Extract the (X, Y) coordinate from the center of the cell holding the provided text.  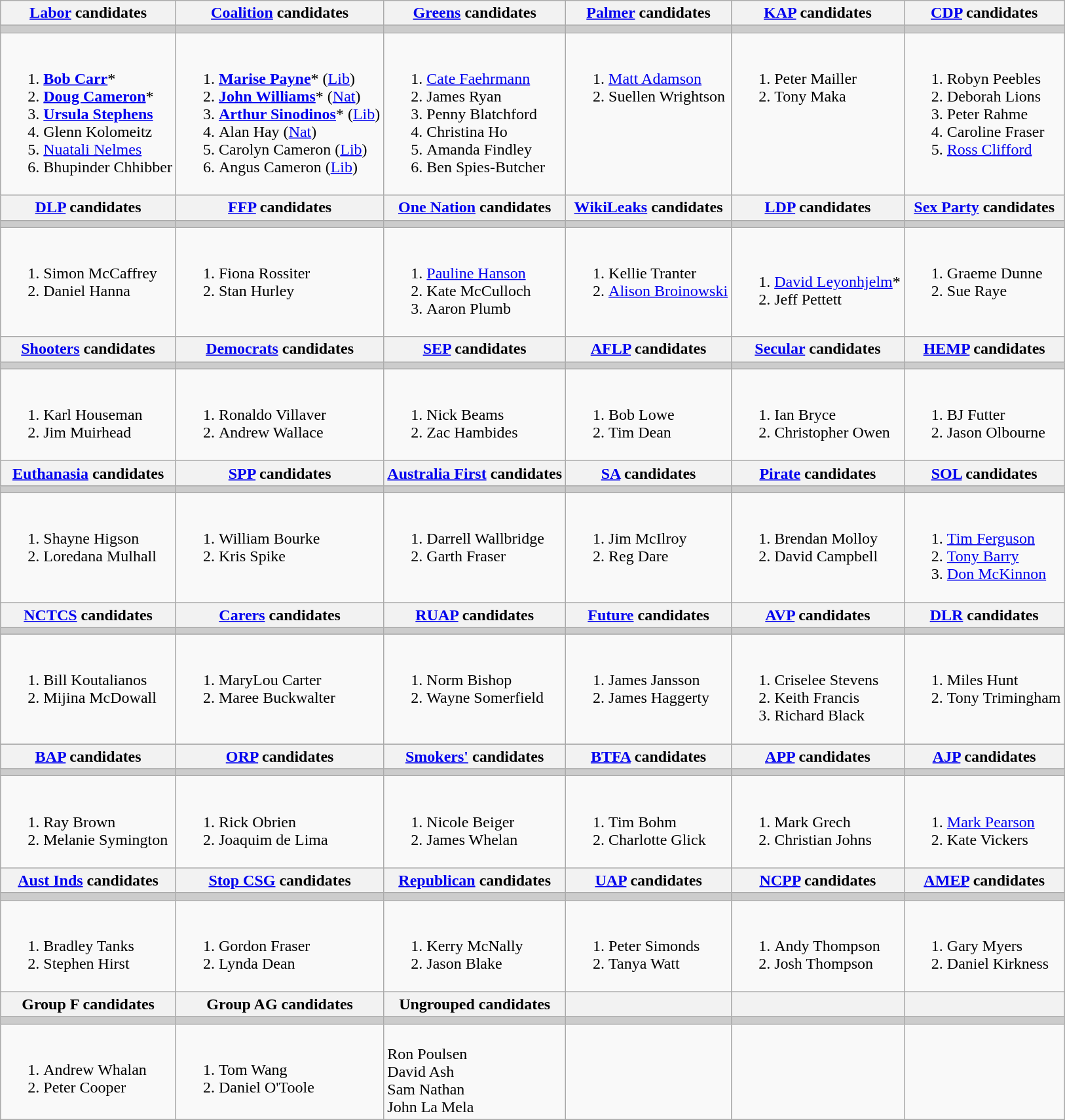
Australia First candidates (475, 473)
Palmer candidates (648, 13)
Tim FergusonTony BarryDon McKinnon (984, 548)
Labor candidates (88, 13)
Tim BohmCharlotte Glick (648, 822)
Ronaldo VillaverAndrew Wallace (279, 415)
Shayne HigsonLoredana Mulhall (88, 548)
Marise Payne* (Lib)John Williams* (Nat)Arthur Sinodinos* (Lib)Alan Hay (Nat)Carolyn Cameron (Lib)Angus Cameron (Lib) (279, 114)
Nicole BeigerJames Whelan (475, 822)
Andrew WhalanPeter Cooper (88, 1072)
Criselee StevensKeith FrancisRichard Black (818, 689)
Bob Carr*Doug Cameron*Ursula StephensGlenn KolomeitzNuatali NelmesBhupinder Chhibber (88, 114)
ORP candidates (279, 756)
Norm BishopWayne Somerfield (475, 689)
Simon McCaffreyDaniel Hanna (88, 282)
Republican candidates (475, 880)
AFLP candidates (648, 349)
Coalition candidates (279, 13)
Mark GrechChristian Johns (818, 822)
Pirate candidates (818, 473)
Peter SimondsTanya Watt (648, 946)
Bradley TanksStephen Hirst (88, 946)
BJ FutterJason Olbourne (984, 415)
AVP candidates (818, 615)
SEP candidates (475, 349)
FFP candidates (279, 208)
Ian BryceChristopher Owen (818, 415)
SA candidates (648, 473)
NCPP candidates (818, 880)
Shooters candidates (88, 349)
Democrats candidates (279, 349)
Peter MaillerTony Maka (818, 114)
Aust Inds candidates (88, 880)
Bob LoweTim Dean (648, 415)
Stop CSG candidates (279, 880)
DLR candidates (984, 615)
Gary MyersDaniel Kirkness (984, 946)
Tom WangDaniel O'Toole (279, 1072)
UAP candidates (648, 880)
Miles HuntTony Trimingham (984, 689)
Cate FaehrmannJames RyanPenny BlatchfordChristina HoAmanda FindleyBen Spies-Butcher (475, 114)
Jim McIlroyReg Dare (648, 548)
Nick BeamsZac Hambides (475, 415)
Bill KoutalianosMijina McDowall (88, 689)
Secular candidates (818, 349)
Group AG candidates (279, 1004)
Brendan MolloyDavid Campbell (818, 548)
Andy ThompsonJosh Thompson (818, 946)
Mark PearsonKate Vickers (984, 822)
CDP candidates (984, 13)
Kellie TranterAlison Broinowski (648, 282)
Robyn PeeblesDeborah LionsPeter RahmeCaroline FraserRoss Clifford (984, 114)
Smokers' candidates (475, 756)
SOL candidates (984, 473)
Gordon FraserLynda Dean (279, 946)
Euthanasia candidates (88, 473)
Ray BrownMelanie Symington (88, 822)
Pauline HansonKate McCullochAaron Plumb (475, 282)
Karl HousemanJim Muirhead (88, 415)
WikiLeaks candidates (648, 208)
Ron Poulsen David Ash Sam Nathan John La Mela (475, 1072)
Carers candidates (279, 615)
Greens candidates (475, 13)
Future candidates (648, 615)
Graeme DunneSue Raye (984, 282)
NCTCS candidates (88, 615)
AJP candidates (984, 756)
Group F candidates (88, 1004)
RUAP candidates (475, 615)
Rick ObrienJoaquim de Lima (279, 822)
Ungrouped candidates (475, 1004)
Sex Party candidates (984, 208)
HEMP candidates (984, 349)
Kerry McNallyJason Blake (475, 946)
LDP candidates (818, 208)
William BourkeKris Spike (279, 548)
One Nation candidates (475, 208)
DLP candidates (88, 208)
AMEP candidates (984, 880)
APP candidates (818, 756)
BTFA candidates (648, 756)
KAP candidates (818, 13)
David Leyonhjelm*Jeff Pettett (818, 282)
Matt AdamsonSuellen Wrightson (648, 114)
Fiona RossiterStan Hurley (279, 282)
BAP candidates (88, 756)
Darrell WallbridgeGarth Fraser (475, 548)
SPP candidates (279, 473)
James JanssonJames Haggerty (648, 689)
MaryLou CarterMaree Buckwalter (279, 689)
